Determine the (X, Y) coordinate at the center of the cell enclosing the given text.  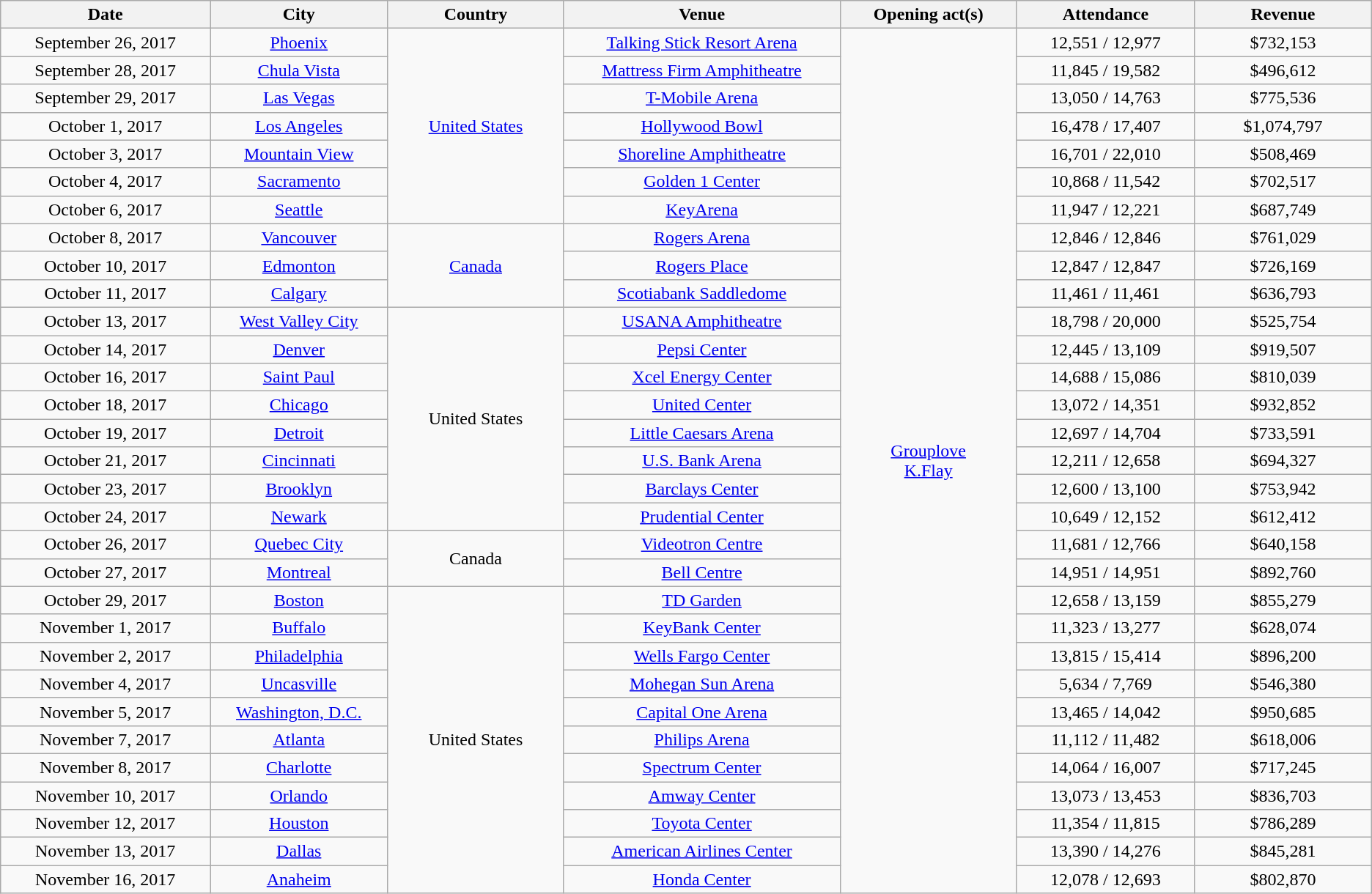
Xcel Energy Center (702, 377)
Mountain View (299, 154)
October 8, 2017 (106, 237)
$612,412 (1283, 517)
Mattress Firm Amphitheatre (702, 70)
Rogers Arena (702, 237)
13,815 / 15,414 (1105, 656)
October 21, 2017 (106, 461)
Seattle (299, 210)
November 2, 2017 (106, 656)
City (299, 15)
Hollywood Bowl (702, 126)
Philadelphia (299, 656)
$786,289 (1283, 824)
$892,760 (1283, 572)
October 4, 2017 (106, 182)
Bell Centre (702, 572)
October 26, 2017 (106, 544)
Quebec City (299, 544)
13,050 / 14,763 (1105, 98)
Sacramento (299, 182)
Atlanta (299, 739)
$618,006 (1283, 739)
Chula Vista (299, 70)
Mohegan Sun Arena (702, 684)
United Center (702, 405)
September 29, 2017 (106, 98)
12,846 / 12,846 (1105, 237)
Pepsi Center (702, 350)
12,551 / 12,977 (1105, 43)
Revenue (1283, 15)
$855,279 (1283, 600)
16,478 / 17,407 (1105, 126)
Newark (299, 517)
Vancouver (299, 237)
October 10, 2017 (106, 265)
13,072 / 14,351 (1105, 405)
Attendance (1105, 15)
$496,612 (1283, 70)
Uncasville (299, 684)
Denver (299, 350)
USANA Amphitheatre (702, 321)
$919,507 (1283, 350)
11,112 / 11,482 (1105, 739)
$694,327 (1283, 461)
Date (106, 15)
Calgary (299, 293)
$761,029 (1283, 237)
Phoenix (299, 43)
November 13, 2017 (106, 851)
14,064 / 16,007 (1105, 767)
September 26, 2017 (106, 43)
11,681 / 12,766 (1105, 544)
November 7, 2017 (106, 739)
$753,942 (1283, 489)
Buffalo (299, 628)
Scotiabank Saddledome (702, 293)
November 4, 2017 (106, 684)
11,947 / 12,221 (1105, 210)
Brooklyn (299, 489)
Philips Arena (702, 739)
GrouploveK.Flay (928, 461)
October 18, 2017 (106, 405)
November 16, 2017 (106, 879)
October 16, 2017 (106, 377)
$628,074 (1283, 628)
October 1, 2017 (106, 126)
13,465 / 14,042 (1105, 712)
$508,469 (1283, 154)
$1,074,797 (1283, 126)
Orlando (299, 795)
$802,870 (1283, 879)
November 12, 2017 (106, 824)
Dallas (299, 851)
U.S. Bank Arena (702, 461)
October 11, 2017 (106, 293)
$702,517 (1283, 182)
$733,591 (1283, 433)
11,323 / 13,277 (1105, 628)
October 13, 2017 (106, 321)
$640,158 (1283, 544)
T-Mobile Arena (702, 98)
Las Vegas (299, 98)
Anaheim (299, 879)
$717,245 (1283, 767)
KeyBank Center (702, 628)
Cincinnati (299, 461)
13,390 / 14,276 (1105, 851)
Country (476, 15)
Saint Paul (299, 377)
$932,852 (1283, 405)
Honda Center (702, 879)
Wells Fargo Center (702, 656)
11,461 / 11,461 (1105, 293)
Prudential Center (702, 517)
November 1, 2017 (106, 628)
$732,153 (1283, 43)
Boston (299, 600)
October 14, 2017 (106, 350)
Talking Stick Resort Arena (702, 43)
November 5, 2017 (106, 712)
Shoreline Amphitheatre (702, 154)
18,798 / 20,000 (1105, 321)
September 28, 2017 (106, 70)
5,634 / 7,769 (1105, 684)
Charlotte (299, 767)
TD Garden (702, 600)
12,847 / 12,847 (1105, 265)
Detroit (299, 433)
13,073 / 13,453 (1105, 795)
Opening act(s) (928, 15)
12,211 / 12,658 (1105, 461)
Capital One Arena (702, 712)
Edmonton (299, 265)
$896,200 (1283, 656)
12,697 / 14,704 (1105, 433)
$687,749 (1283, 210)
$775,536 (1283, 98)
November 10, 2017 (106, 795)
Rogers Place (702, 265)
14,951 / 14,951 (1105, 572)
12,658 / 13,159 (1105, 600)
$546,380 (1283, 684)
12,078 / 12,693 (1105, 879)
$950,685 (1283, 712)
10,649 / 12,152 (1105, 517)
Spectrum Center (702, 767)
Washington, D.C. (299, 712)
October 6, 2017 (106, 210)
Golden 1 Center (702, 182)
Chicago (299, 405)
American Airlines Center (702, 851)
West Valley City (299, 321)
$525,754 (1283, 321)
October 29, 2017 (106, 600)
12,600 / 13,100 (1105, 489)
Los Angeles (299, 126)
Amway Center (702, 795)
$726,169 (1283, 265)
$845,281 (1283, 851)
Little Caesars Arena (702, 433)
$810,039 (1283, 377)
Videotron Centre (702, 544)
Montreal (299, 572)
16,701 / 22,010 (1105, 154)
October 3, 2017 (106, 154)
$836,703 (1283, 795)
Houston (299, 824)
October 19, 2017 (106, 433)
$636,793 (1283, 293)
11,845 / 19,582 (1105, 70)
KeyArena (702, 210)
14,688 / 15,086 (1105, 377)
October 27, 2017 (106, 572)
12,445 / 13,109 (1105, 350)
11,354 / 11,815 (1105, 824)
November 8, 2017 (106, 767)
October 24, 2017 (106, 517)
10,868 / 11,542 (1105, 182)
October 23, 2017 (106, 489)
Toyota Center (702, 824)
Venue (702, 15)
Barclays Center (702, 489)
